Capture the cell that displays the provided text and extract its (X, Y) central coordinate. 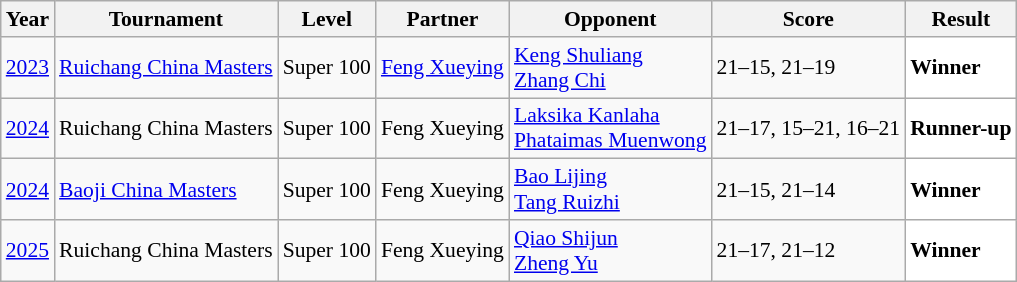
Laksika Kanlaha Phataimas Muenwong (610, 128)
Result (960, 19)
Score (809, 19)
21–15, 21–14 (809, 190)
2023 (28, 68)
Baoji China Masters (166, 190)
Keng Shuliang Zhang Chi (610, 68)
Runner-up (960, 128)
Tournament (166, 19)
Opponent (610, 19)
Partner (442, 19)
21–15, 21–19 (809, 68)
2025 (28, 250)
21–17, 21–12 (809, 250)
21–17, 15–21, 16–21 (809, 128)
Year (28, 19)
Level (327, 19)
Bao Lijing Tang Ruizhi (610, 190)
Qiao Shijun Zheng Yu (610, 250)
